Capture the cell that displays the provided text and extract its (X, Y) central coordinate. 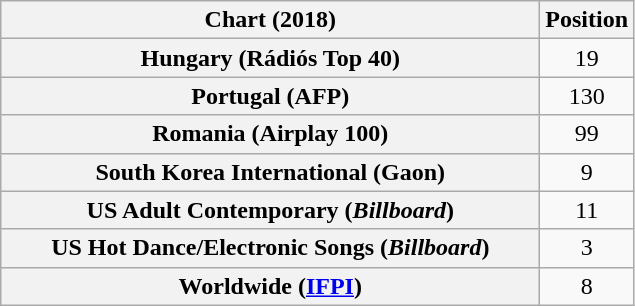
130 (587, 96)
99 (587, 134)
Romania (Airplay 100) (270, 134)
Hungary (Rádiós Top 40) (270, 58)
Portugal (AFP) (270, 96)
3 (587, 248)
US Adult Contemporary (Billboard) (270, 210)
19 (587, 58)
9 (587, 172)
Chart (2018) (270, 20)
US Hot Dance/Electronic Songs (Billboard) (270, 248)
Position (587, 20)
11 (587, 210)
Worldwide (IFPI) (270, 286)
8 (587, 286)
South Korea International (Gaon) (270, 172)
